Provide the (x, y) coordinate of the cell's center where the given text is located.  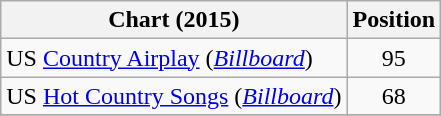
Chart (2015) (174, 20)
68 (394, 96)
US Hot Country Songs (Billboard) (174, 96)
Position (394, 20)
95 (394, 58)
US Country Airplay (Billboard) (174, 58)
